Scan for the cell matching the given text and deliver its (X, Y) coordinate at center. 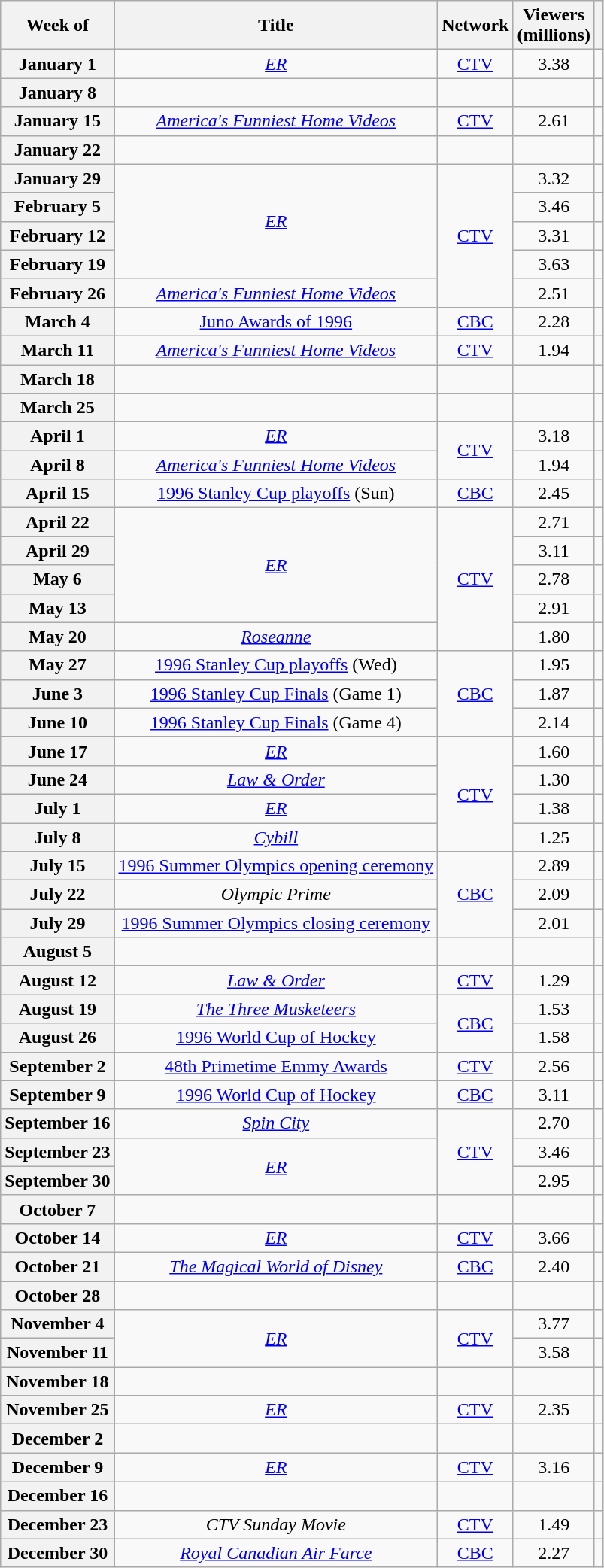
3.63 (554, 264)
March 25 (57, 408)
2.91 (554, 608)
December 9 (57, 1467)
2.28 (554, 321)
December 30 (57, 1553)
The Three Musketeers (276, 1009)
September 9 (57, 1095)
Spin City (276, 1123)
2.56 (554, 1066)
2.89 (554, 866)
January 8 (57, 93)
2.35 (554, 1410)
2.61 (554, 121)
May 20 (57, 637)
1.58 (554, 1038)
3.58 (554, 1353)
1996 Summer Olympics closing ceremony (276, 923)
January 1 (57, 64)
September 2 (57, 1066)
March 18 (57, 378)
3.66 (554, 1238)
July 29 (57, 923)
CTV Sunday Movie (276, 1524)
February 5 (57, 207)
September 16 (57, 1123)
December 2 (57, 1439)
July 1 (57, 808)
2.40 (554, 1266)
1996 Stanley Cup playoffs (Wed) (276, 665)
May 27 (57, 665)
Week of (57, 26)
March 11 (57, 350)
2.51 (554, 293)
1.53 (554, 1009)
January 29 (57, 178)
April 22 (57, 522)
48th Primetime Emmy Awards (276, 1066)
July 8 (57, 837)
Royal Canadian Air Farce (276, 1553)
1.80 (554, 637)
2.14 (554, 722)
1.38 (554, 808)
2.27 (554, 1553)
October 7 (57, 1209)
November 11 (57, 1353)
March 4 (57, 321)
1.30 (554, 779)
May 13 (57, 608)
February 26 (57, 293)
October 14 (57, 1238)
3.16 (554, 1467)
January 15 (57, 121)
1.49 (554, 1524)
2.71 (554, 522)
2.09 (554, 895)
3.18 (554, 436)
1.87 (554, 694)
October 28 (57, 1295)
2.45 (554, 494)
June 10 (57, 722)
Olympic Prime (276, 895)
June 17 (57, 751)
December 23 (57, 1524)
January 22 (57, 150)
April 1 (57, 436)
June 24 (57, 779)
1.95 (554, 665)
Network (475, 26)
August 12 (57, 980)
April 15 (57, 494)
1996 Summer Olympics opening ceremony (276, 866)
July 22 (57, 895)
February 19 (57, 264)
The Magical World of Disney (276, 1266)
1996 Stanley Cup Finals (Game 1) (276, 694)
1.60 (554, 751)
November 25 (57, 1410)
August 26 (57, 1038)
February 12 (57, 236)
October 21 (57, 1266)
April 8 (57, 465)
1996 Stanley Cup Finals (Game 4) (276, 722)
Juno Awards of 1996 (276, 321)
1996 Stanley Cup playoffs (Sun) (276, 494)
1.29 (554, 980)
September 30 (57, 1181)
November 18 (57, 1381)
2.95 (554, 1181)
August 19 (57, 1009)
November 4 (57, 1324)
2.01 (554, 923)
April 29 (57, 551)
December 16 (57, 1496)
September 23 (57, 1152)
3.31 (554, 236)
3.32 (554, 178)
2.78 (554, 579)
July 15 (57, 866)
Viewers(millions) (554, 26)
Roseanne (276, 637)
June 3 (57, 694)
May 6 (57, 579)
Cybill (276, 837)
3.38 (554, 64)
August 5 (57, 952)
1.25 (554, 837)
Title (276, 26)
3.77 (554, 1324)
2.70 (554, 1123)
